Extract the [x, y] coordinate from the center of the cell holding the provided text.  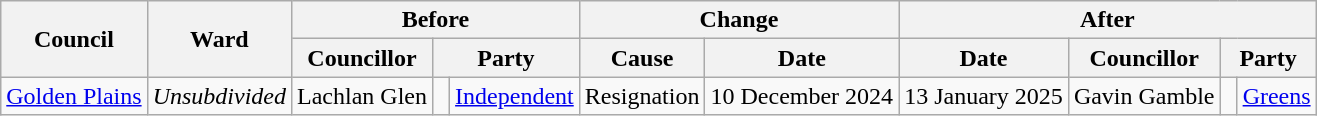
Lachlan Glen [362, 96]
After [1108, 20]
Council [74, 39]
Resignation [642, 96]
Cause [642, 58]
Ward [219, 39]
Unsubdivided [219, 96]
Gavin Gamble [1144, 96]
Before [436, 20]
Greens [1276, 96]
Golden Plains [74, 96]
10 December 2024 [802, 96]
Independent [515, 96]
13 January 2025 [984, 96]
Change [738, 20]
